Extract the (x, y) coordinate from the center of the cell holding the provided text.  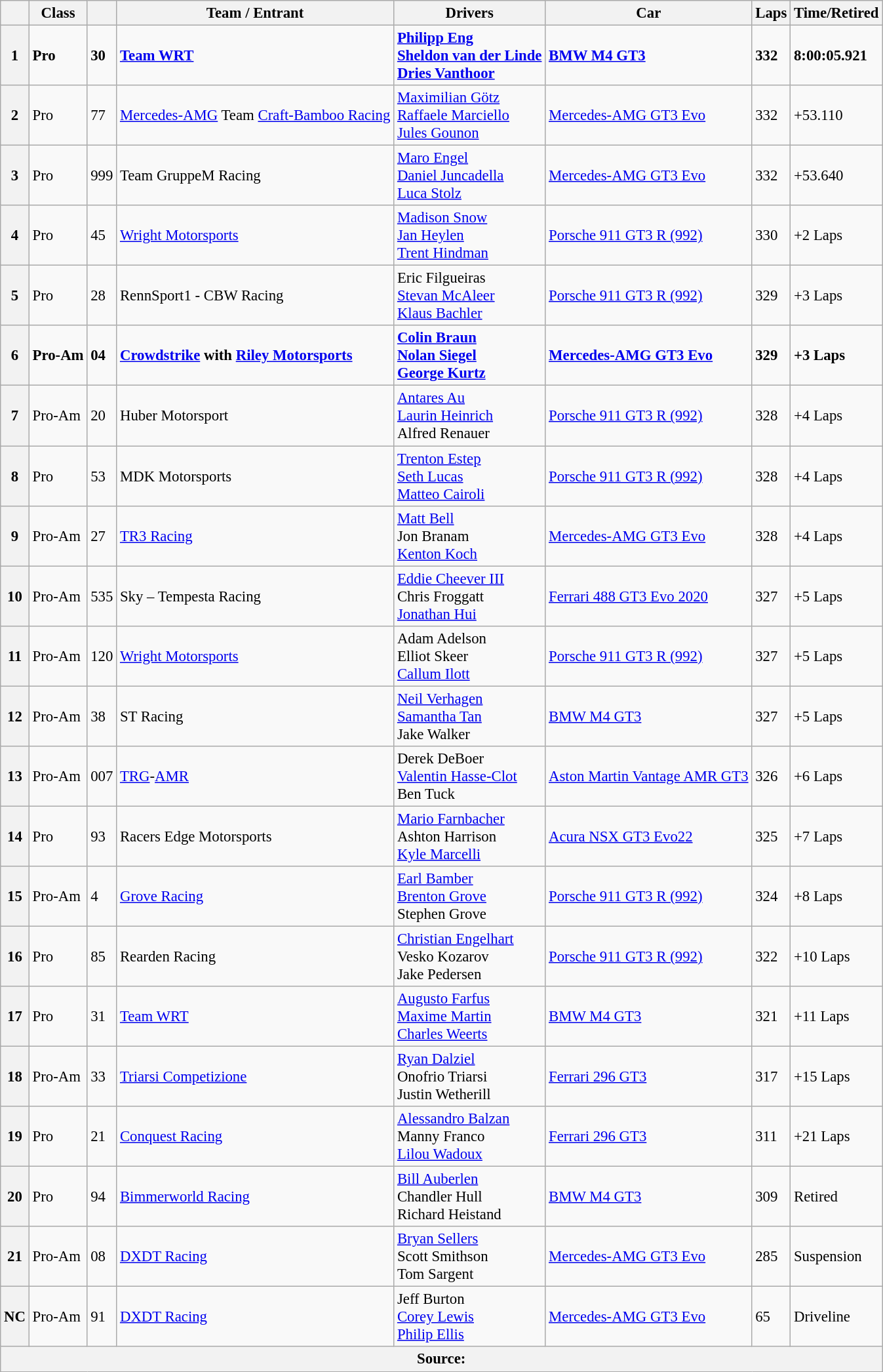
Aston Martin Vantage AMR GT3 (649, 777)
Colin Braun Nolan Siegel George Kurtz (469, 355)
19 (15, 1137)
Jeff Burton Corey Lewis Philip Ellis (469, 1317)
Eric Filgueiras Stevan McAleer Klaus Bachler (469, 296)
18 (15, 1077)
Augusto Farfus Maxime Martin Charles Weerts (469, 1017)
Antares Au Laurin Heinrich Alfred Renauer (469, 416)
+11 Laps (836, 1017)
311 (771, 1137)
Philipp Eng Sheldon van der Linde Dries Vanthoor (469, 56)
Sky – Tempesta Racing (256, 596)
Mercedes-AMG Team Craft-Bamboo Racing (256, 115)
77 (102, 115)
ST Racing (256, 716)
285 (771, 1257)
Ferrari 488 GT3 Evo 2020 (649, 596)
Conquest Racing (256, 1137)
Rearden Racing (256, 956)
Matt Bell Jon Branam Kenton Koch (469, 536)
15 (15, 897)
04 (102, 355)
Class (58, 13)
27 (102, 536)
Time/Retired (836, 13)
Car (649, 13)
Laps (771, 13)
Madison Snow Jan Heylen Trent Hindman (469, 235)
RennSport1 - CBW Racing (256, 296)
6 (15, 355)
Eddie Cheever III Chris Froggatt Jonathan Hui (469, 596)
326 (771, 777)
120 (102, 656)
Maximilian Götz Raffaele Marciello Jules Gounon (469, 115)
317 (771, 1077)
322 (771, 956)
+2 Laps (836, 235)
321 (771, 1017)
38 (102, 716)
28 (102, 296)
535 (102, 596)
Suspension (836, 1257)
+10 Laps (836, 956)
999 (102, 176)
330 (771, 235)
Drivers (469, 13)
+7 Laps (836, 836)
Crowdstrike with Riley Motorsports (256, 355)
10 (15, 596)
3 (15, 176)
+21 Laps (836, 1137)
325 (771, 836)
+6 Laps (836, 777)
33 (102, 1077)
7 (15, 416)
13 (15, 777)
8:00:05.921 (836, 56)
53 (102, 476)
11 (15, 656)
Adam Adelson Elliot Skeer Callum Ilott (469, 656)
NC (15, 1317)
Driveline (836, 1317)
Grove Racing (256, 897)
309 (771, 1197)
+53.640 (836, 176)
2 (15, 115)
Team GruppeM Racing (256, 176)
5 (15, 296)
Source: (442, 1360)
Derek DeBoer Valentin Hasse-Clot Ben Tuck (469, 777)
91 (102, 1317)
Alessandro Balzan Manny Franco Lilou Wadoux (469, 1137)
TR3 Racing (256, 536)
65 (771, 1317)
12 (15, 716)
Bill Auberlen Chandler Hull Richard Heistand (469, 1197)
45 (102, 235)
Earl Bamber Brenton Grove Stephen Grove (469, 897)
324 (771, 897)
Bryan Sellers Scott Smithson Tom Sargent (469, 1257)
007 (102, 777)
Retired (836, 1197)
Bimmerworld Racing (256, 1197)
Ryan Dalziel Onofrio Triarsi Justin Wetherill (469, 1077)
Triarsi Competizione (256, 1077)
Trenton Estep Seth Lucas Matteo Cairoli (469, 476)
Mario Farnbacher Ashton Harrison Kyle Marcelli (469, 836)
94 (102, 1197)
Racers Edge Motorsports (256, 836)
93 (102, 836)
+53.110 (836, 115)
9 (15, 536)
Acura NSX GT3 Evo22 (649, 836)
Team / Entrant (256, 13)
8 (15, 476)
Huber Motorsport (256, 416)
1 (15, 56)
08 (102, 1257)
14 (15, 836)
17 (15, 1017)
Maro Engel Daniel Juncadella Luca Stolz (469, 176)
TRG-AMR (256, 777)
MDK Motorsports (256, 476)
30 (102, 56)
Neil Verhagen Samantha Tan Jake Walker (469, 716)
Christian Engelhart Vesko Kozarov Jake Pedersen (469, 956)
+8 Laps (836, 897)
85 (102, 956)
+15 Laps (836, 1077)
16 (15, 956)
31 (102, 1017)
